Extract the [x, y] coordinate from the center of the cell holding the provided text.  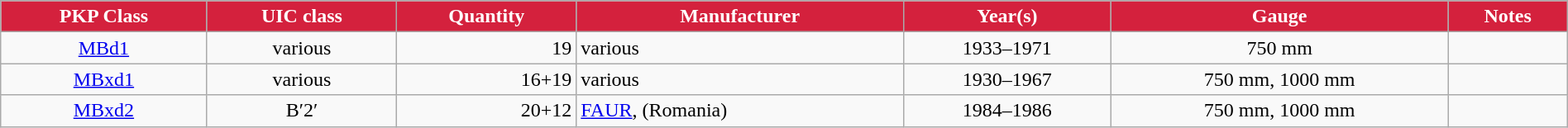
750 mm [1279, 48]
UIC class [302, 17]
Manufacturer [740, 17]
FAUR, (Romania) [740, 111]
Notes [1508, 17]
MBxd2 [104, 111]
PKP Class [104, 17]
19 [486, 48]
1984–1986 [1007, 111]
20+12 [486, 111]
Year(s) [1007, 17]
MBd1 [104, 48]
Gauge [1279, 17]
1930–1967 [1007, 79]
B′2′ [302, 111]
1933–1971 [1007, 48]
16+19 [486, 79]
Quantity [486, 17]
MBxd1 [104, 79]
